Extract the (X, Y) coordinate from the center of the cell holding the provided text.  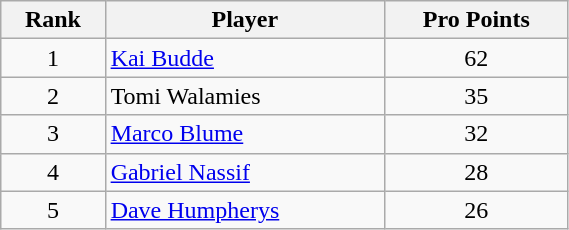
Tomi Walamies (244, 96)
5 (53, 210)
Player (244, 20)
3 (53, 134)
4 (53, 172)
Kai Budde (244, 58)
35 (476, 96)
Gabriel Nassif (244, 172)
Dave Humpherys (244, 210)
Rank (53, 20)
Pro Points (476, 20)
Marco Blume (244, 134)
62 (476, 58)
28 (476, 172)
26 (476, 210)
32 (476, 134)
1 (53, 58)
2 (53, 96)
